Extract the [X, Y] coordinate from the center of the cell holding the provided text.  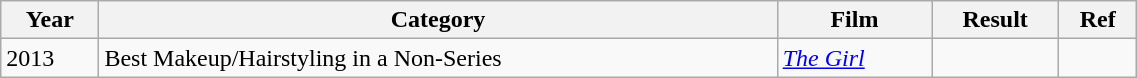
The Girl [854, 58]
Best Makeup/Hairstyling in a Non-Series [438, 58]
Result [996, 20]
Year [50, 20]
Ref [1098, 20]
Film [854, 20]
Category [438, 20]
2013 [50, 58]
